Find where the given text appears and provide that cell's center as [x, y] coordinate. 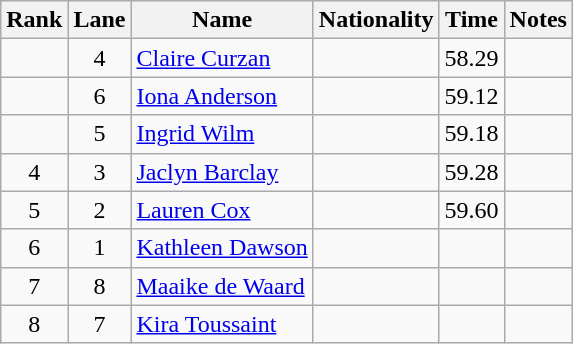
59.12 [472, 96]
Name [222, 20]
Ingrid Wilm [222, 134]
59.18 [472, 134]
Jaclyn Barclay [222, 172]
Time [472, 20]
Lane [100, 20]
Maaike de Waard [222, 286]
Nationality [376, 20]
Kira Toussaint [222, 324]
Iona Anderson [222, 96]
Notes [538, 20]
59.60 [472, 210]
Rank [34, 20]
Claire Curzan [222, 58]
2 [100, 210]
58.29 [472, 58]
1 [100, 248]
59.28 [472, 172]
Kathleen Dawson [222, 248]
3 [100, 172]
Lauren Cox [222, 210]
